Search for the cell housing the specified text and yield its [X, Y] center coordinate. 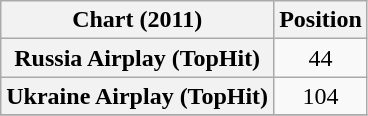
Ukraine Airplay (TopHit) [138, 96]
Chart (2011) [138, 20]
Russia Airplay (TopHit) [138, 58]
104 [321, 96]
44 [321, 58]
Position [321, 20]
